Search for the cell housing the specified text and yield its [X, Y] center coordinate. 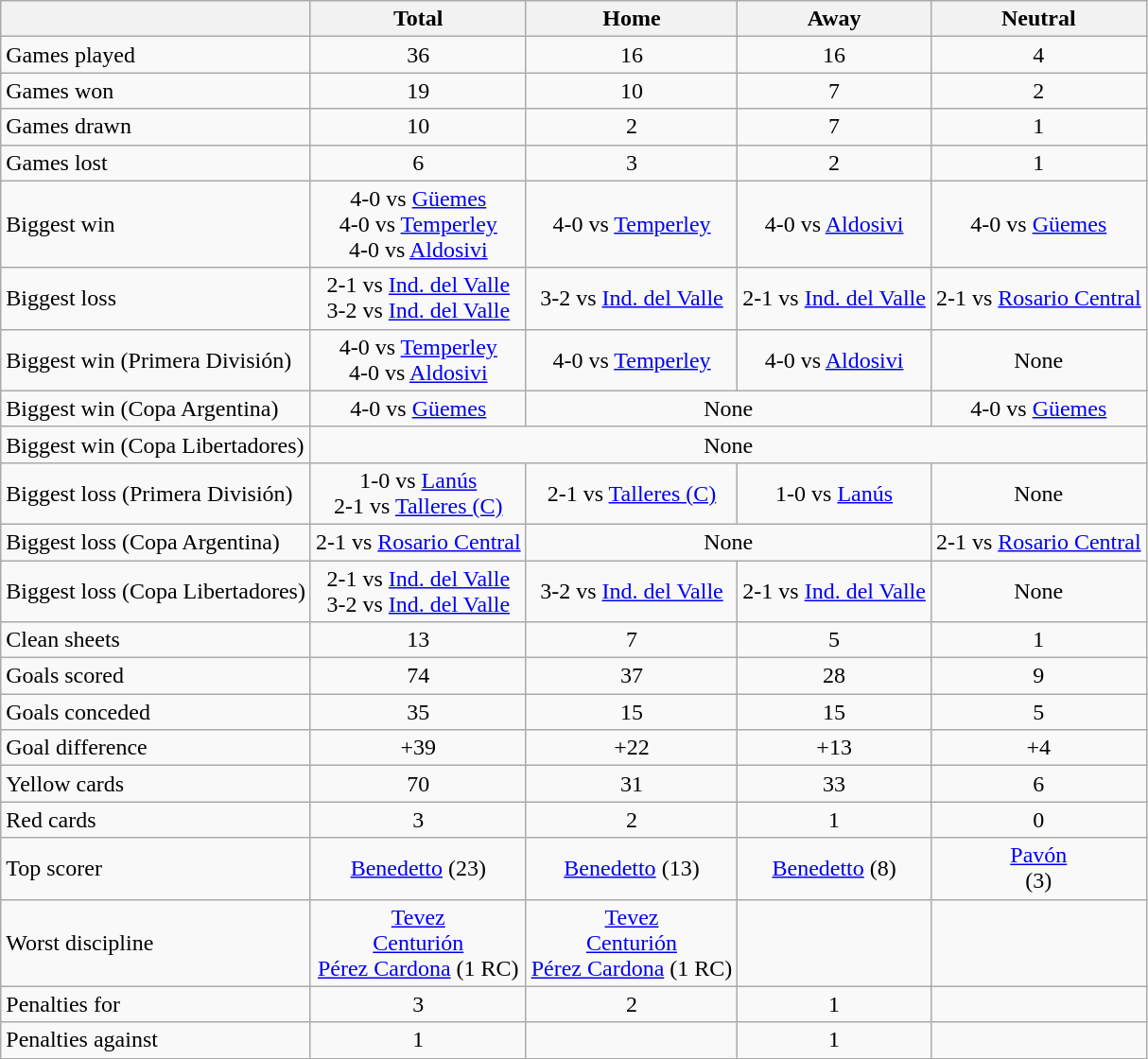
9 [1038, 676]
0 [1038, 820]
Biggest loss (Copa Argentina) [156, 542]
Benedetto (23) [418, 868]
Goals scored [156, 676]
Penalties for [156, 1004]
Biggest win (Primera División) [156, 359]
Red cards [156, 820]
+22 [632, 748]
Biggest loss (Primera División) [156, 494]
33 [834, 784]
Games won [156, 91]
31 [632, 784]
Games drawn [156, 127]
4 [1038, 55]
Benedetto (8) [834, 868]
4-0 vs Güemes4-0 vs Temperley 4-0 vs Aldosivi [418, 224]
Pavón (3) [1038, 868]
Clean sheets [156, 640]
+39 [418, 748]
2-1 vs Talleres (C) [632, 494]
Yellow cards [156, 784]
36 [418, 55]
Total [418, 19]
Games lost [156, 163]
1-0 vs Lanús [834, 494]
+13 [834, 748]
Away [834, 19]
Games played [156, 55]
Biggest loss (Copa Libertadores) [156, 590]
Goals conceded [156, 712]
Worst discipline [156, 943]
74 [418, 676]
Biggest win (Copa Argentina) [156, 408]
Top scorer [156, 868]
Penalties against [156, 1040]
28 [834, 676]
13 [418, 640]
Home [632, 19]
1-0 vs Lanús2-1 vs Talleres (C) [418, 494]
37 [632, 676]
19 [418, 91]
Goal difference [156, 748]
Biggest win (Copa Libertadores) [156, 444]
Benedetto (13) [632, 868]
70 [418, 784]
Biggest loss [156, 299]
+4 [1038, 748]
Biggest win [156, 224]
4-0 vs Temperley 4-0 vs Aldosivi [418, 359]
Neutral [1038, 19]
35 [418, 712]
